Output the [x, y] coordinate of the center of the cell containing the given text.  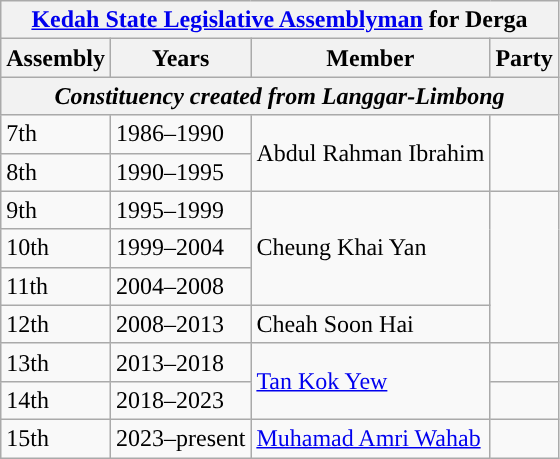
1995–1999 [180, 210]
15th [56, 438]
2023–present [180, 438]
7th [56, 134]
Party [524, 58]
12th [56, 324]
10th [56, 248]
Cheah Soon Hai [370, 324]
Years [180, 58]
2018–2023 [180, 400]
2008–2013 [180, 324]
8th [56, 172]
Assembly [56, 58]
13th [56, 362]
2013–2018 [180, 362]
2004–2008 [180, 286]
11th [56, 286]
Muhamad Amri Wahab [370, 438]
1999–2004 [180, 248]
1990–1995 [180, 172]
Member [370, 58]
Tan Kok Yew [370, 381]
Cheung Khai Yan [370, 248]
Constituency created from Langgar-Limbong [280, 96]
Abdul Rahman Ibrahim [370, 153]
9th [56, 210]
14th [56, 400]
Kedah State Legislative Assemblyman for Derga [280, 20]
1986–1990 [180, 134]
